Find where the given text appears and provide that cell's center as (X, Y) coordinate. 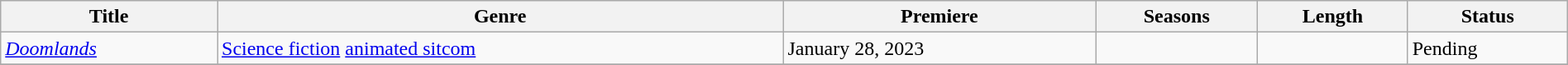
January 28, 2023 (939, 48)
Science fiction animated sitcom (500, 48)
Seasons (1177, 17)
Pending (1487, 48)
Doomlands (109, 48)
Title (109, 17)
Status (1487, 17)
Genre (500, 17)
Length (1333, 17)
Premiere (939, 17)
